Identify which cell holds the provided text, then report its (x, y) central coordinate. 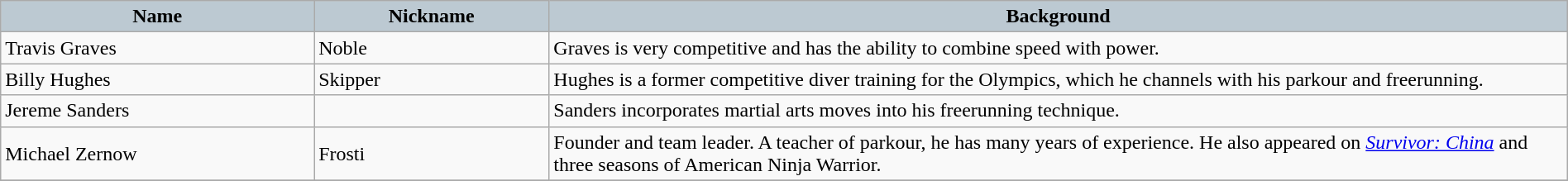
Graves is very competitive and has the ability to combine speed with power. (1059, 48)
Skipper (432, 79)
Sanders incorporates martial arts moves into his freerunning technique. (1059, 111)
Hughes is a former competitive diver training for the Olympics, which he channels with his parkour and freerunning. (1059, 79)
Michael Zernow (157, 154)
Jereme Sanders (157, 111)
Name (157, 17)
Background (1059, 17)
Travis Graves (157, 48)
Nickname (432, 17)
Noble (432, 48)
Frosti (432, 154)
Billy Hughes (157, 79)
